Capture the cell that displays the provided text and extract its (x, y) central coordinate. 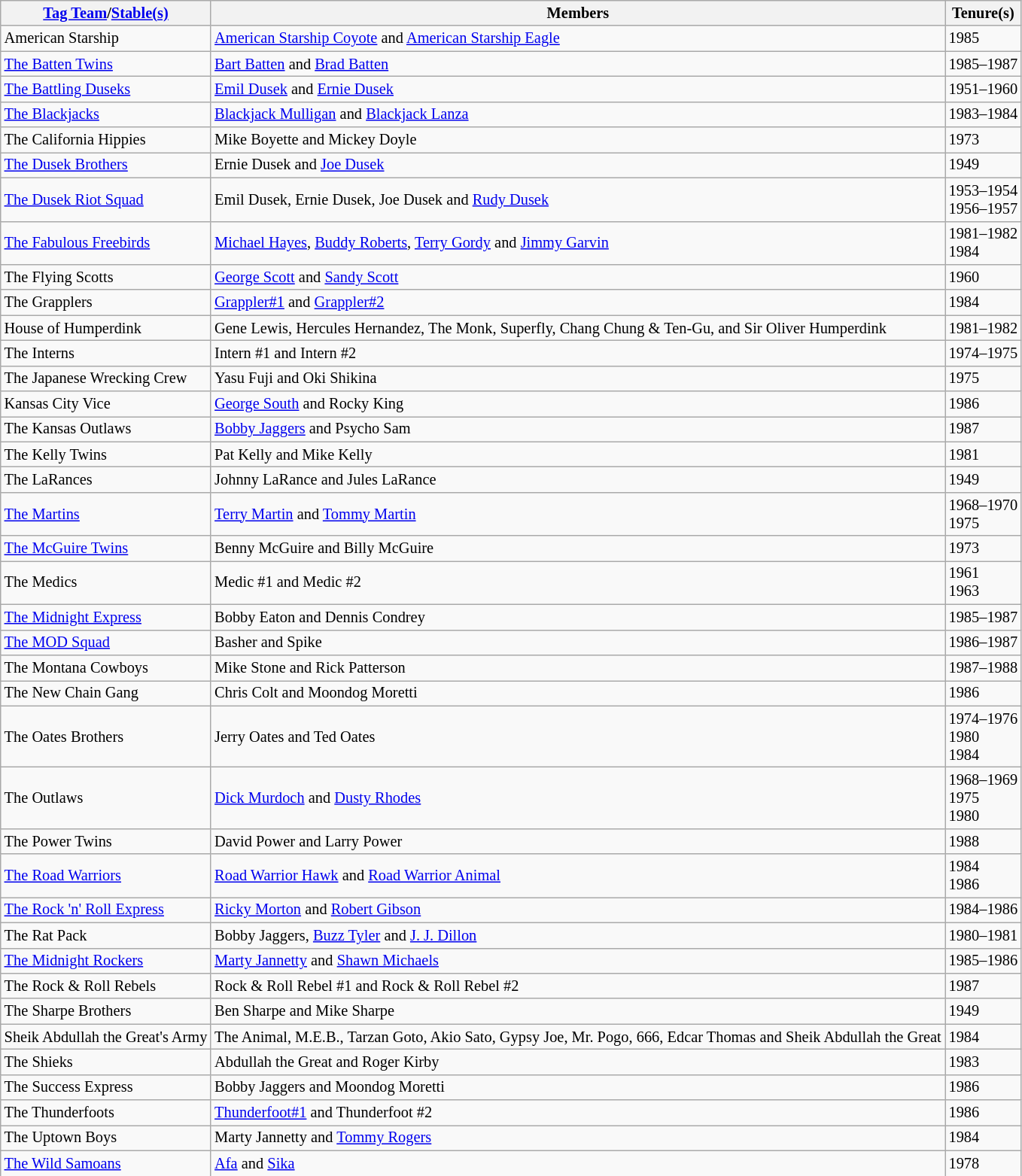
George Scott and Sandy Scott (578, 277)
1981–19821984 (983, 243)
1980–1981 (983, 935)
1978 (983, 1163)
1987–1988 (983, 667)
1985 (983, 38)
The Uptown Boys (106, 1138)
The Rat Pack (106, 935)
Yasu Fuji and Oki Shikina (578, 378)
The Battling Duseks (106, 89)
The Road Warriors (106, 876)
The Animal, M.E.B., Tarzan Goto, Akio Sato, Gypsy Joe, Mr. Pogo, 666, Edcar Thomas and Sheik Abdullah the Great (578, 1037)
Intern #1 and Intern #2 (578, 353)
Chris Colt and Moondog Moretti (578, 693)
The Fabulous Freebirds (106, 243)
Bart Batten and Brad Batten (578, 64)
Bobby Jaggers and Psycho Sam (578, 429)
1968–19701975 (983, 514)
The Grapplers (106, 302)
Sheik Abdullah the Great's Army (106, 1037)
The Blackjacks (106, 114)
The Rock 'n' Roll Express (106, 910)
1953–19541956–1957 (983, 199)
The Sharpe Brothers (106, 1011)
Emil Dusek, Ernie Dusek, Joe Dusek and Rudy Dusek (578, 199)
Emil Dusek and Ernie Dusek (578, 89)
Basher and Spike (578, 643)
1974–1975 (983, 353)
The Batten Twins (106, 64)
Mike Boyette and Mickey Doyle (578, 140)
The Wild Samoans (106, 1163)
American Starship (106, 38)
Johnny LaRance and Jules LaRance (578, 479)
Ricky Morton and Robert Gibson (578, 910)
Afa and Sika (578, 1163)
Tag Team/Stable(s) (106, 13)
1983–1984 (983, 114)
Ben Sharpe and Mike Sharpe (578, 1011)
The Dusek Brothers (106, 165)
1968–196919751980 (983, 798)
1988 (983, 841)
The Dusek Riot Squad (106, 199)
Dick Murdoch and Dusty Rhodes (578, 798)
Medic #1 and Medic #2 (578, 582)
The New Chain Gang (106, 693)
Bobby Jaggers, Buzz Tyler and J. J. Dillon (578, 935)
1983 (983, 1062)
The Martins (106, 514)
Pat Kelly and Mike Kelly (578, 454)
Bobby Jaggers and Moondog Moretti (578, 1087)
The Interns (106, 353)
The Medics (106, 582)
The Success Express (106, 1087)
The MOD Squad (106, 643)
19841986 (983, 876)
Abdullah the Great and Roger Kirby (578, 1062)
Ernie Dusek and Joe Dusek (578, 165)
Rock & Roll Rebel #1 and Rock & Roll Rebel #2 (578, 986)
The Power Twins (106, 841)
Marty Jannetty and Shawn Michaels (578, 961)
The Kansas Outlaws (106, 429)
The Outlaws (106, 798)
Tenure(s) (983, 13)
House of Humperdink (106, 328)
George South and Rocky King (578, 404)
The Montana Cowboys (106, 667)
The McGuire Twins (106, 548)
Thunderfoot#1 and Thunderfoot #2 (578, 1113)
The Thunderfoots (106, 1113)
Gene Lewis, Hercules Hernandez, The Monk, Superfly, Chang Chung & Ten-Gu, and Sir Oliver Humperdink (578, 328)
Michael Hayes, Buddy Roberts, Terry Gordy and Jimmy Garvin (578, 243)
The Shieks (106, 1062)
The Midnight Express (106, 617)
1984–1986 (983, 910)
The Midnight Rockers (106, 961)
American Starship Coyote and American Starship Eagle (578, 38)
19611963 (983, 582)
1974–197619801984 (983, 737)
Grappler#1 and Grappler#2 (578, 302)
1986–1987 (983, 643)
Kansas City Vice (106, 404)
1975 (983, 378)
The California Hippies (106, 140)
1951–1960 (983, 89)
Mike Stone and Rick Patterson (578, 667)
The Kelly Twins (106, 454)
The Rock & Roll Rebels (106, 986)
Marty Jannetty and Tommy Rogers (578, 1138)
Road Warrior Hawk and Road Warrior Animal (578, 876)
The LaRances (106, 479)
The Flying Scotts (106, 277)
1981 (983, 454)
Jerry Oates and Ted Oates (578, 737)
1960 (983, 277)
Terry Martin and Tommy Martin (578, 514)
David Power and Larry Power (578, 841)
The Oates Brothers (106, 737)
Members (578, 13)
Benny McGuire and Billy McGuire (578, 548)
Bobby Eaton and Dennis Condrey (578, 617)
1981–1982 (983, 328)
The Japanese Wrecking Crew (106, 378)
Blackjack Mulligan and Blackjack Lanza (578, 114)
1985–1986 (983, 961)
